Pinpoint the cell where the given text exists, returning its (x, y) midpoint coordinate. 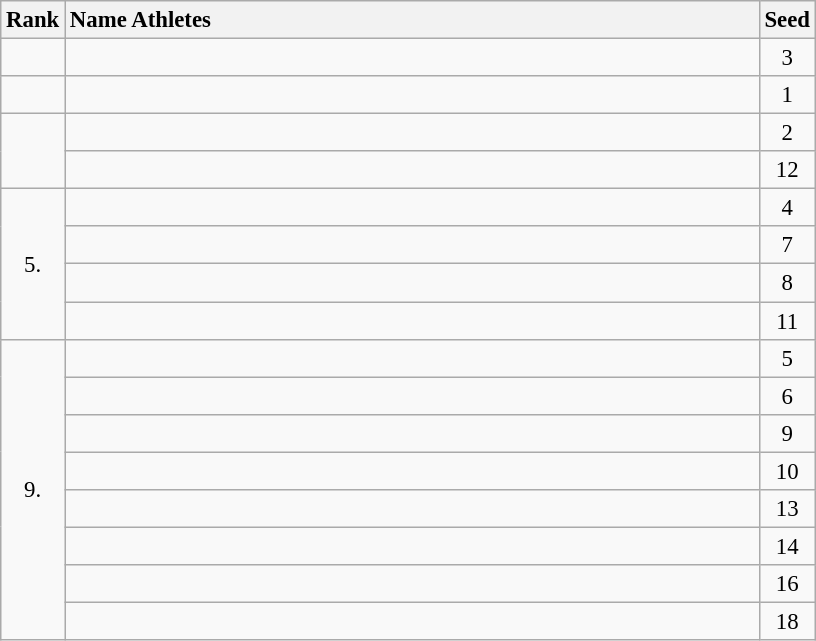
9. (33, 490)
3 (787, 58)
Rank (33, 20)
Seed (787, 20)
12 (787, 170)
13 (787, 509)
5. (33, 264)
16 (787, 584)
7 (787, 245)
14 (787, 546)
10 (787, 471)
8 (787, 283)
9 (787, 433)
1 (787, 95)
18 (787, 621)
4 (787, 208)
11 (787, 321)
Name Athletes (412, 20)
6 (787, 396)
2 (787, 133)
5 (787, 358)
